Return the (X, Y) coordinate for the center point of the cell that contains the specified text.  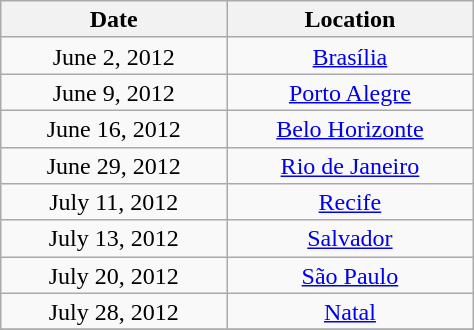
June 16, 2012 (114, 128)
July 28, 2012 (114, 312)
July 20, 2012 (114, 276)
June 2, 2012 (114, 56)
July 11, 2012 (114, 202)
Rio de Janeiro (350, 166)
Recife (350, 202)
Belo Horizonte (350, 128)
June 29, 2012 (114, 166)
Brasília (350, 56)
São Paulo (350, 276)
Porto Alegre (350, 92)
Salvador (350, 238)
Natal (350, 312)
July 13, 2012 (114, 238)
Location (350, 20)
June 9, 2012 (114, 92)
Date (114, 20)
